For the text-containing cell, return its midpoint in [X, Y] coordinate format. 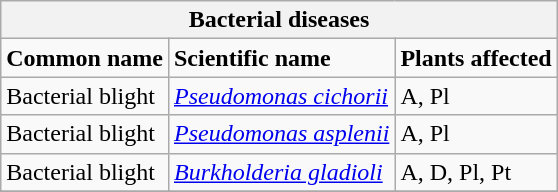
Burkholderia gladioli [281, 172]
Common name [85, 58]
Pseudomonas cichorii [281, 96]
Scientific name [281, 58]
A, D, Pl, Pt [476, 172]
Bacterial diseases [279, 20]
Pseudomonas asplenii [281, 134]
Plants affected [476, 58]
